Return the [X, Y] coordinate for the center point of the cell that contains the specified text.  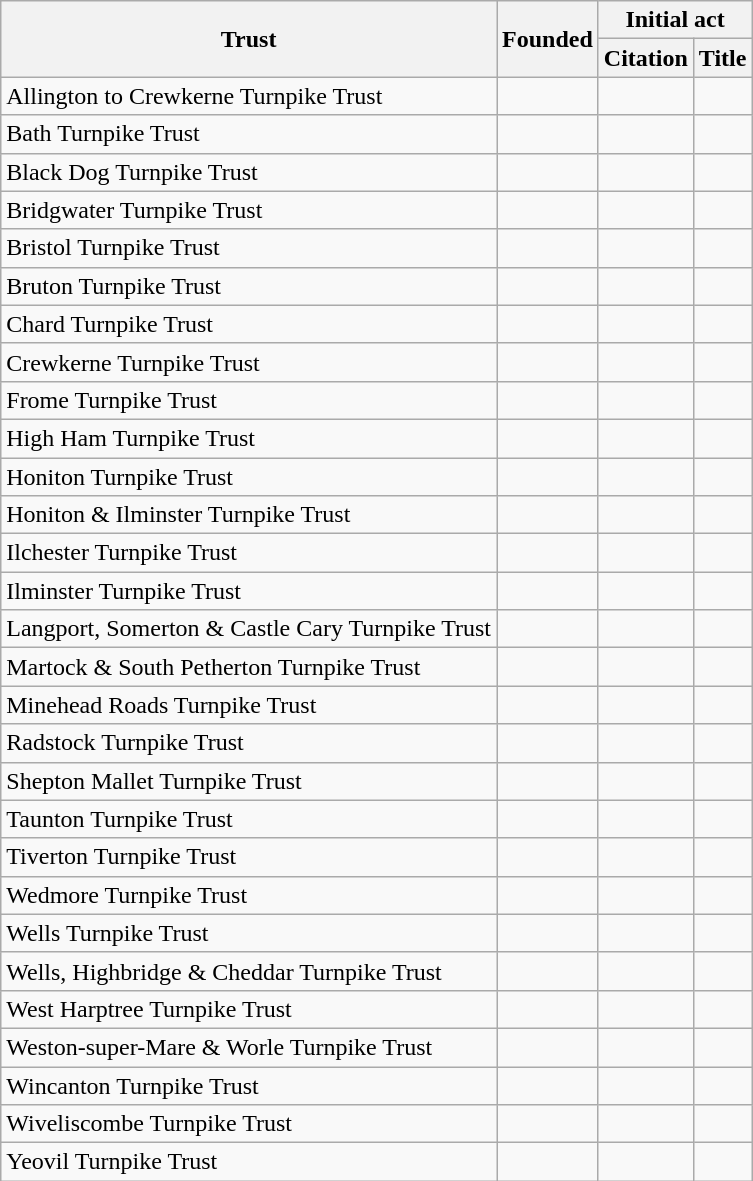
Shepton Mallet Turnpike Trust [249, 781]
Wiveliscombe Turnpike Trust [249, 1124]
Martock & South Petherton Turnpike Trust [249, 667]
Honiton & Ilminster Turnpike Trust [249, 515]
Ilchester Turnpike Trust [249, 553]
Founded [547, 39]
Taunton Turnpike Trust [249, 819]
Wells, Highbridge & Cheddar Turnpike Trust [249, 971]
Bristol Turnpike Trust [249, 248]
Radstock Turnpike Trust [249, 743]
Honiton Turnpike Trust [249, 477]
Bridgwater Turnpike Trust [249, 210]
Frome Turnpike Trust [249, 400]
Chard Turnpike Trust [249, 324]
Weston-super-Mare & Worle Turnpike Trust [249, 1047]
Trust [249, 39]
Bruton Turnpike Trust [249, 286]
Minehead Roads Turnpike Trust [249, 705]
Wells Turnpike Trust [249, 933]
Langport, Somerton & Castle Cary Turnpike Trust [249, 629]
Bath Turnpike Trust [249, 134]
Wincanton Turnpike Trust [249, 1085]
Citation [646, 58]
High Ham Turnpike Trust [249, 438]
Initial act [675, 20]
Allington to Crewkerne Turnpike Trust [249, 96]
Yeovil Turnpike Trust [249, 1162]
Title [722, 58]
Black Dog Turnpike Trust [249, 172]
Tiverton Turnpike Trust [249, 857]
Crewkerne Turnpike Trust [249, 362]
Wedmore Turnpike Trust [249, 895]
Ilminster Turnpike Trust [249, 591]
West Harptree Turnpike Trust [249, 1009]
